Locate the cell with the specified text and output its (X, Y) center coordinate. 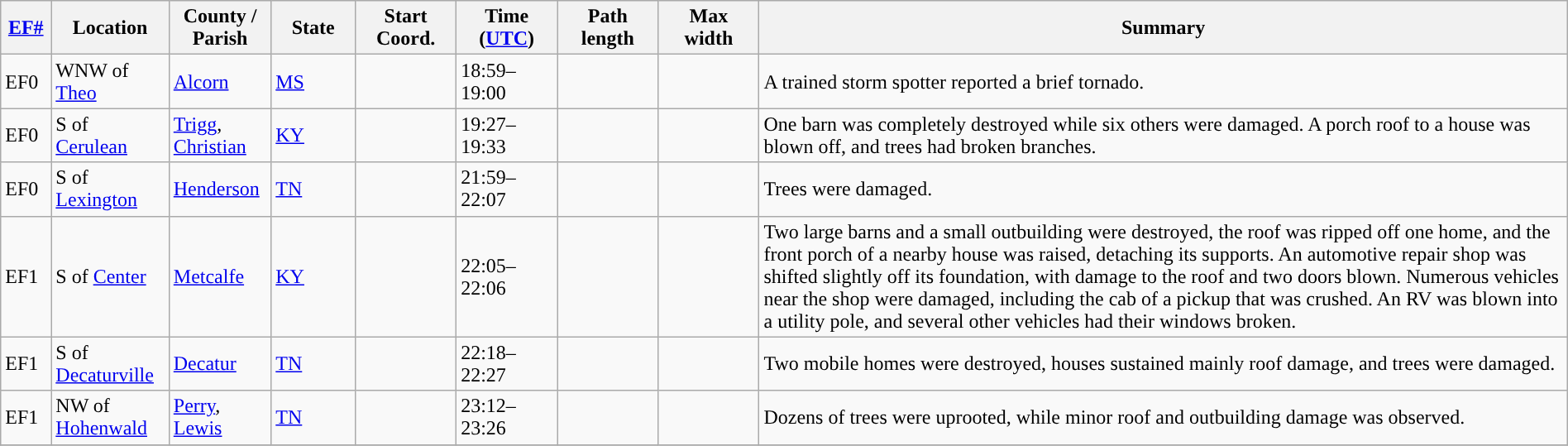
19:27–19:33 (507, 136)
Alcorn (220, 81)
Path length (608, 28)
State (313, 28)
Perry, Lewis (220, 417)
Henderson (220, 189)
S of Lexington (110, 189)
21:59–22:07 (507, 189)
S of Decaturville (110, 364)
Start Coord. (406, 28)
NW of Hohenwald (110, 417)
County / Parish (220, 28)
Dozens of trees were uprooted, while minor roof and outbuilding damage was observed. (1163, 417)
Time (UTC) (507, 28)
Max width (709, 28)
S of Cerulean (110, 136)
Trigg, Christian (220, 136)
EF# (26, 28)
S of Center (110, 276)
A trained storm spotter reported a brief tornado. (1163, 81)
Metcalfe (220, 276)
Two mobile homes were destroyed, houses sustained mainly roof damage, and trees were damaged. (1163, 364)
One barn was completely destroyed while six others were damaged. A porch roof to a house was blown off, and trees had broken branches. (1163, 136)
Location (110, 28)
22:18–22:27 (507, 364)
23:12–23:26 (507, 417)
18:59–19:00 (507, 81)
Trees were damaged. (1163, 189)
Summary (1163, 28)
WNW of Theo (110, 81)
Decatur (220, 364)
22:05–22:06 (507, 276)
MS (313, 81)
